For the text-containing cell, return its midpoint in [X, Y] coordinate format. 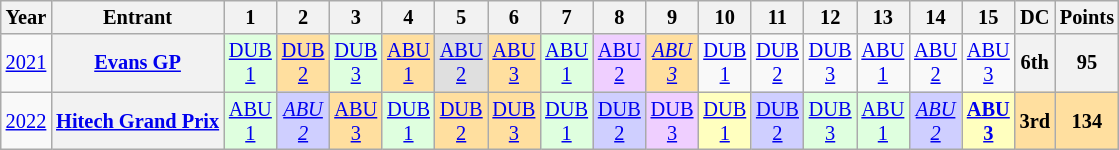
2022 [26, 121]
6 [514, 17]
5 [462, 17]
2021 [26, 63]
2 [304, 17]
9 [672, 17]
7 [566, 17]
Hitech Grand Prix [138, 121]
95 [1087, 63]
6th [1035, 63]
8 [620, 17]
3 [356, 17]
Year [26, 17]
Entrant [138, 17]
134 [1087, 121]
11 [778, 17]
Evans GP [138, 63]
10 [724, 17]
1 [250, 17]
Points [1087, 17]
13 [882, 17]
4 [408, 17]
DC [1035, 17]
12 [830, 17]
15 [988, 17]
3rd [1035, 121]
14 [936, 17]
